Return the [x, y] coordinate for the center point of the cell that contains the specified text.  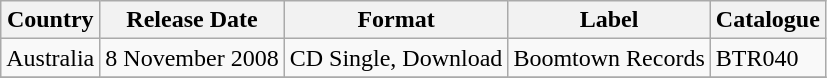
Release Date [192, 20]
Boomtown Records [609, 58]
Label [609, 20]
8 November 2008 [192, 58]
Australia [50, 58]
CD Single, Download [396, 58]
Country [50, 20]
BTR040 [768, 58]
Catalogue [768, 20]
Format [396, 20]
